Locate the cell with the specified text and output its (x, y) center coordinate. 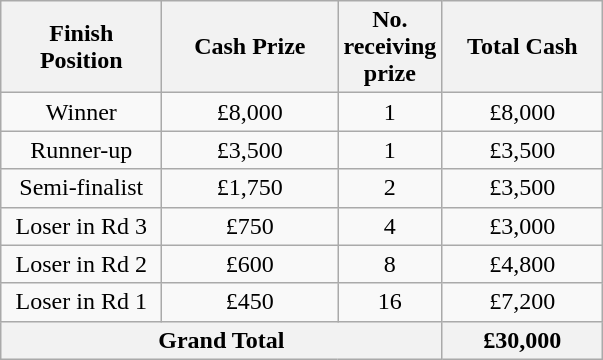
£4,800 (522, 264)
£600 (250, 264)
£7,200 (522, 302)
Loser in Rd 2 (82, 264)
£1,750 (250, 188)
£3,000 (522, 226)
Loser in Rd 3 (82, 226)
£450 (250, 302)
8 (390, 264)
No. receiving prize (390, 47)
Loser in Rd 1 (82, 302)
16 (390, 302)
Semi-finalist (82, 188)
2 (390, 188)
Runner-up (82, 150)
Cash Prize (250, 47)
£750 (250, 226)
Finish Position (82, 47)
4 (390, 226)
Winner (82, 112)
Total Cash (522, 47)
Grand Total (222, 340)
£30,000 (522, 340)
